Output the [x, y] coordinate of the center of the cell containing the given text.  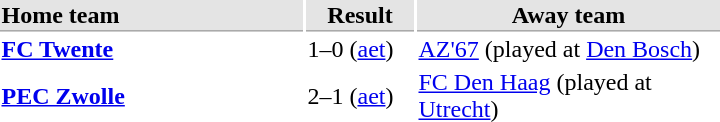
AZ'67 (played at Den Bosch) [568, 49]
Away team [568, 16]
1–0 (aet) [360, 49]
Home team [152, 16]
FC Twente [152, 49]
Result [360, 16]
